Locate the cell with the specified text and output its [x, y] center coordinate. 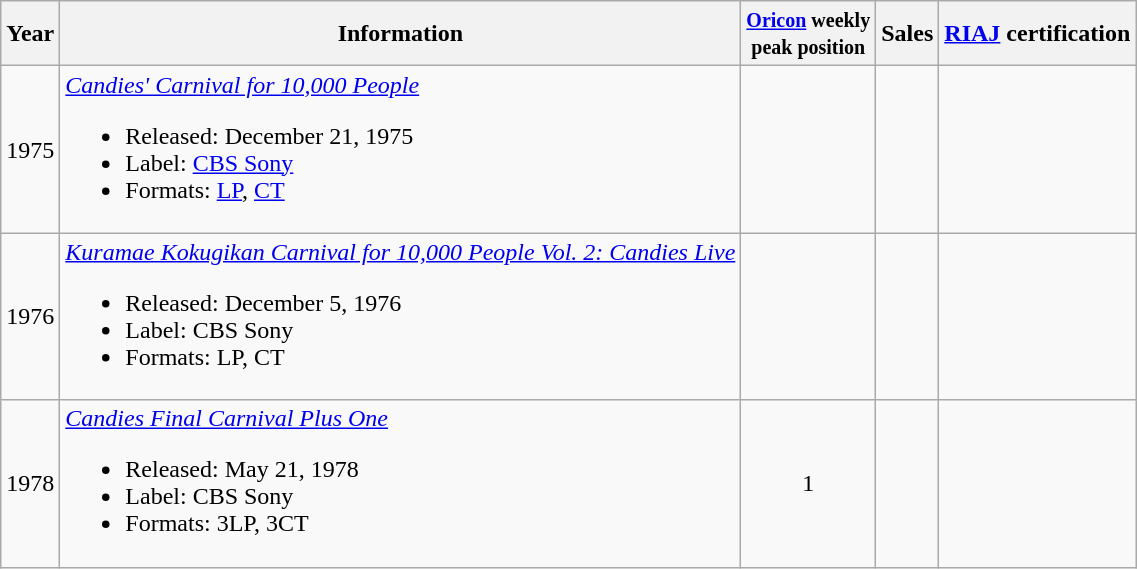
Candies' Carnival for 10,000 PeopleReleased: December 21, 1975Label: CBS SonyFormats: LP, CT [400, 150]
1 [808, 484]
1978 [30, 484]
1976 [30, 316]
Candies Final Carnival Plus OneReleased: May 21, 1978Label: CBS SonyFormats: 3LP, 3CT [400, 484]
Sales [908, 34]
RIAJ certification [1038, 34]
Oricon weeklypeak position [808, 34]
1975 [30, 150]
Year [30, 34]
Kuramae Kokugikan Carnival for 10,000 People Vol. 2: Candies LiveReleased: December 5, 1976Label: CBS SonyFormats: LP, CT [400, 316]
Information [400, 34]
